Return the (X, Y) coordinate for the center point of the cell that contains the specified text.  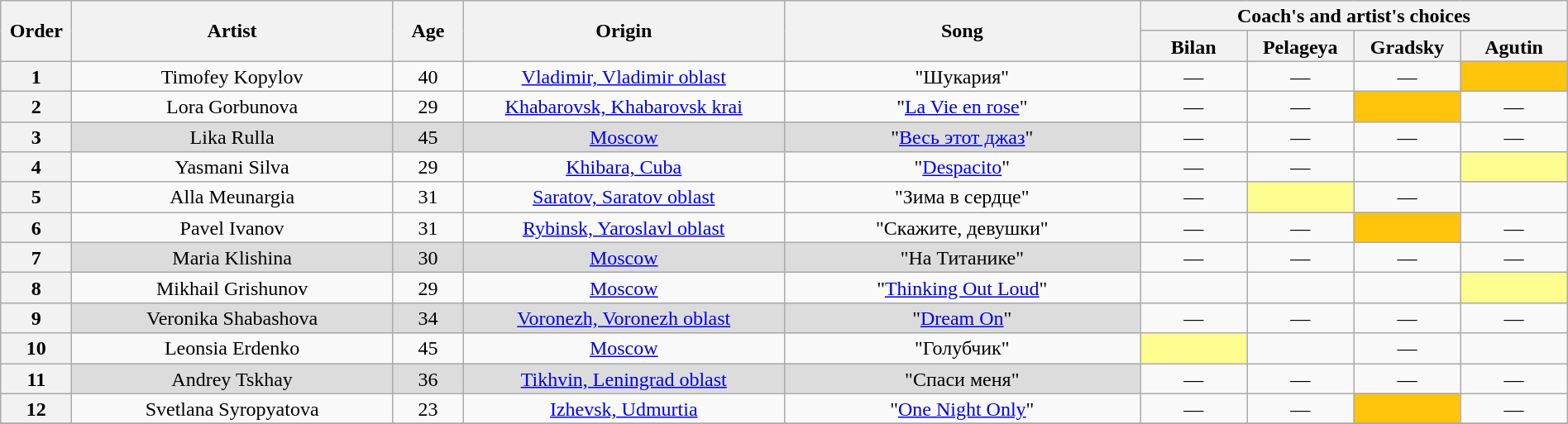
12 (36, 408)
Song (963, 31)
"La Vie en rose" (963, 106)
36 (428, 379)
"Зима в сердце" (963, 197)
"One Night Only" (963, 408)
5 (36, 197)
"Спаси меня" (963, 379)
40 (428, 76)
"Весь этот джаз" (963, 137)
"Голубчик" (963, 349)
Tikhvin, Leningrad oblast (624, 379)
Andrey Tskhay (232, 379)
Rybinsk, Yaroslavl oblast (624, 228)
Origin (624, 31)
"Thinking Out Loud" (963, 288)
Veronika Shabashova (232, 317)
9 (36, 317)
Alla Meunargia (232, 197)
"На Титанике" (963, 258)
Lika Rulla (232, 137)
Gradsky (1408, 46)
8 (36, 288)
1 (36, 76)
Bilan (1194, 46)
"Dream On" (963, 317)
4 (36, 167)
Khibara, Cuba (624, 167)
Coach's and artist's choices (1355, 17)
Khabarovsk, Khabarovsk krai (624, 106)
2 (36, 106)
"Шукария" (963, 76)
Artist (232, 31)
34 (428, 317)
Mikhail Grishunov (232, 288)
Lora Gorbunova (232, 106)
Svetlana Syropyatova (232, 408)
Voronezh, Voronezh oblast (624, 317)
"Скажите, девушки" (963, 228)
Pavel Ivanov (232, 228)
Izhevsk, Udmurtia (624, 408)
Saratov, Saratov oblast (624, 197)
Agutin (1513, 46)
30 (428, 258)
6 (36, 228)
7 (36, 258)
Order (36, 31)
Vladimir, Vladimir oblast (624, 76)
3 (36, 137)
11 (36, 379)
10 (36, 349)
Pelageya (1300, 46)
"Despacito" (963, 167)
Yasmani Silva (232, 167)
Leonsia Erdenko (232, 349)
Age (428, 31)
Timofey Kopylov (232, 76)
Maria Klishina (232, 258)
23 (428, 408)
